Return the (X, Y) coordinate for the center point of the cell that contains the specified text.  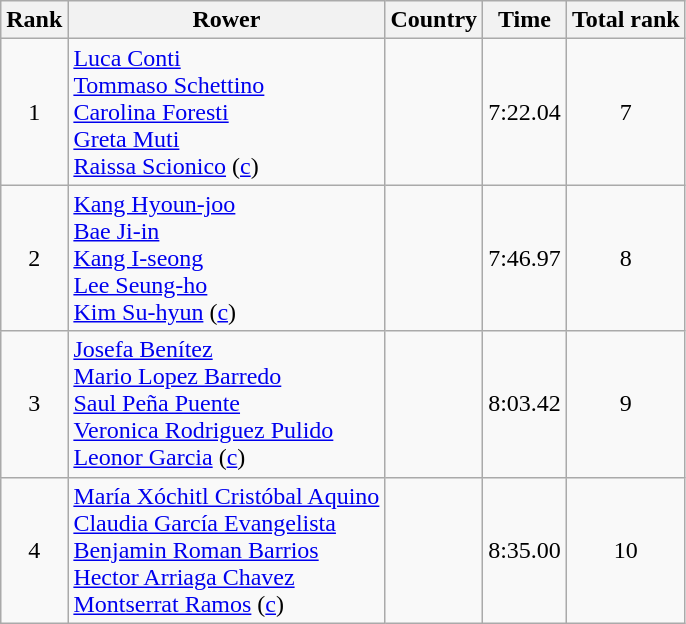
Luca ContiTommaso SchettinoCarolina ForestiGreta MutiRaissa Scionico (c) (226, 112)
7 (626, 112)
8 (626, 258)
8:03.42 (525, 404)
7:46.97 (525, 258)
3 (34, 404)
Josefa BenítezMario Lopez BarredoSaul Peña PuenteVeronica Rodriguez PulidoLeonor Garcia (c) (226, 404)
2 (34, 258)
7:22.04 (525, 112)
María Xóchitl Cristóbal AquinoClaudia García EvangelistaBenjamin Roman BarriosHector Arriaga ChavezMontserrat Ramos (c) (226, 550)
Kang Hyoun-jooBae Ji-inKang I-seongLee Seung-hoKim Su-hyun (c) (226, 258)
Rank (34, 20)
8:35.00 (525, 550)
Rower (226, 20)
Time (525, 20)
4 (34, 550)
10 (626, 550)
Country (434, 20)
1 (34, 112)
9 (626, 404)
Total rank (626, 20)
